Capture the cell that displays the provided text and extract its (x, y) central coordinate. 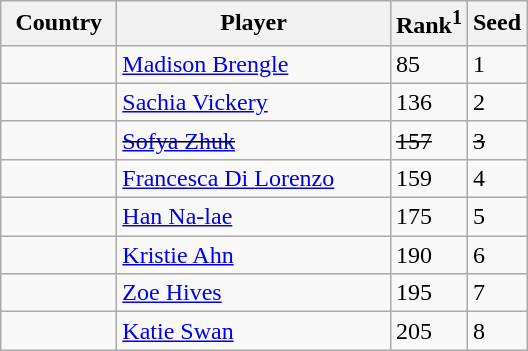
195 (428, 293)
136 (428, 102)
Country (59, 24)
5 (496, 217)
7 (496, 293)
Kristie Ahn (254, 255)
Rank1 (428, 24)
3 (496, 140)
85 (428, 64)
Han Na-lae (254, 217)
Sachia Vickery (254, 102)
Seed (496, 24)
190 (428, 255)
Katie Swan (254, 331)
4 (496, 178)
Sofya Zhuk (254, 140)
6 (496, 255)
159 (428, 178)
Player (254, 24)
157 (428, 140)
2 (496, 102)
Madison Brengle (254, 64)
175 (428, 217)
1 (496, 64)
Francesca Di Lorenzo (254, 178)
205 (428, 331)
Zoe Hives (254, 293)
8 (496, 331)
